From the cell containing the given text, extract its center point as (x, y) coordinate. 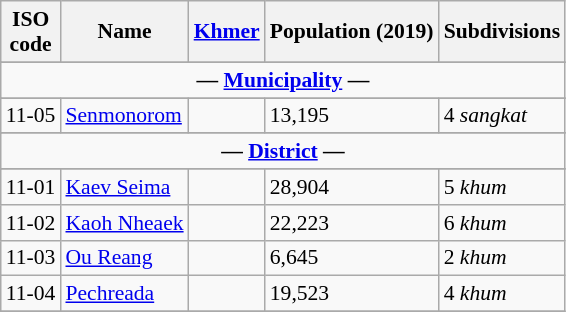
11-01 (31, 187)
ISOcode (31, 32)
2 khum (502, 258)
22,223 (352, 223)
6 khum (502, 223)
28,904 (352, 187)
Senmonorom (124, 116)
4 khum (502, 294)
11-02 (31, 223)
Subdivisions (502, 32)
Population (2019) (352, 32)
5 khum (502, 187)
6,645 (352, 258)
Kaoh Nheaek (124, 223)
11-04 (31, 294)
Name (124, 32)
13,195 (352, 116)
Khmer (227, 32)
Ou Reang (124, 258)
Pechreada (124, 294)
19,523 (352, 294)
Kaev Seima (124, 187)
11-03 (31, 258)
4 sangkat (502, 116)
11-05 (31, 116)
— District — (283, 152)
— Municipality — (283, 80)
